Provide the (X, Y) coordinate of the cell's center where the given text is located.  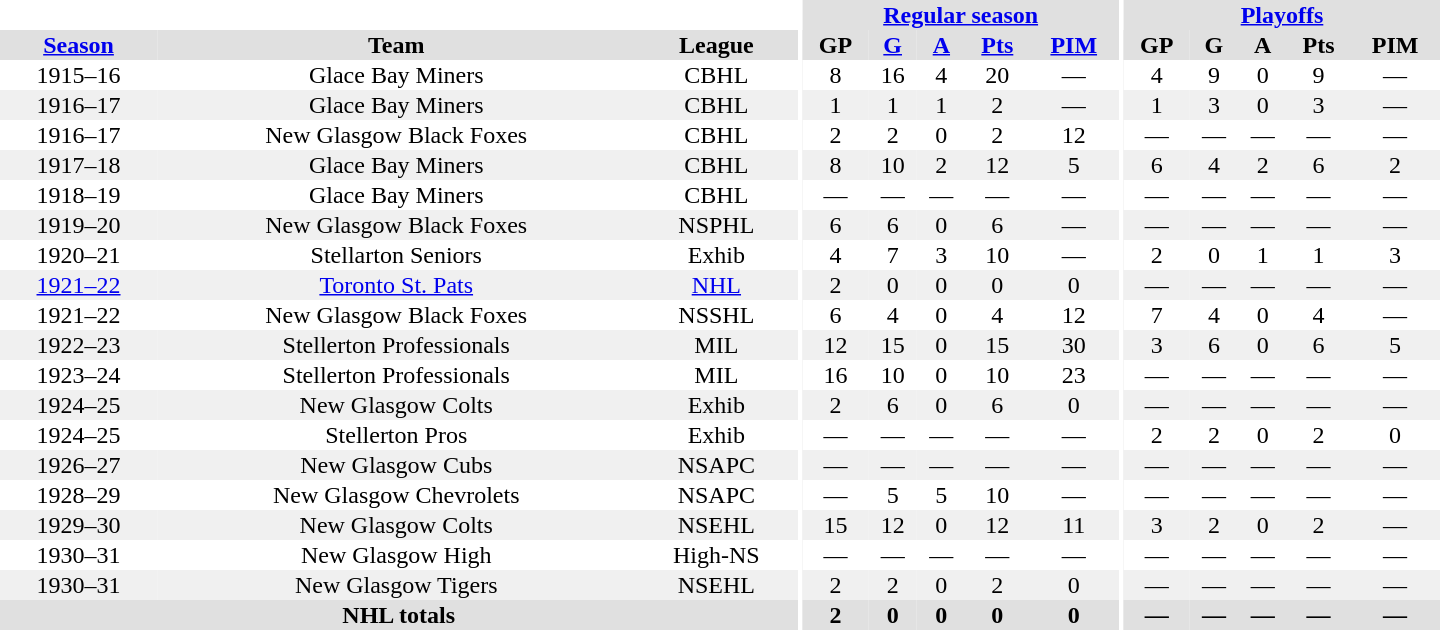
New Glasgow Tigers (396, 585)
Regular season (961, 15)
1929–30 (78, 525)
1922–23 (78, 345)
1919–20 (78, 225)
New Glasgow Chevrolets (396, 495)
1928–29 (78, 495)
1926–27 (78, 465)
1918–19 (78, 195)
New Glasgow Cubs (396, 465)
11 (1074, 525)
1915–16 (78, 75)
Team (396, 45)
NSPHL (716, 225)
23 (1074, 375)
League (716, 45)
Playoffs (1282, 15)
High-NS (716, 555)
20 (998, 75)
1923–24 (78, 375)
1917–18 (78, 165)
New Glasgow High (396, 555)
NSSHL (716, 315)
Toronto St. Pats (396, 285)
Season (78, 45)
Stellerton Pros (396, 435)
Stellarton Seniors (396, 255)
NHL (716, 285)
30 (1074, 345)
1920–21 (78, 255)
NHL totals (398, 615)
